Determine the [x, y] coordinate at the center of the cell enclosing the given text.  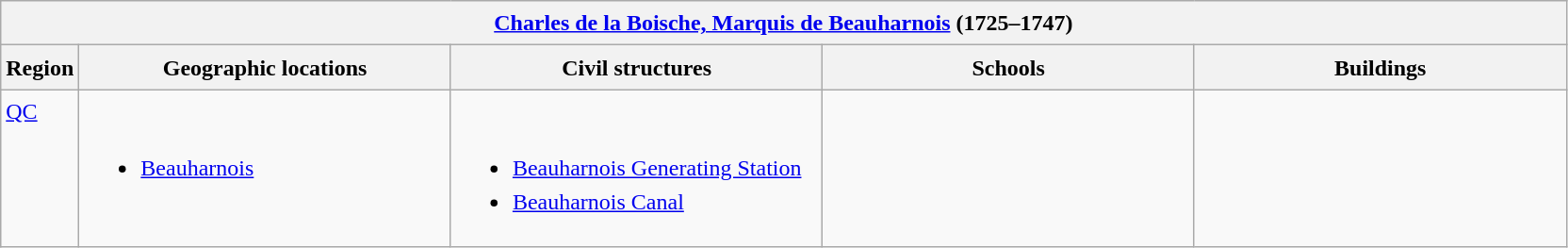
Charles de la Boische, Marquis de Beauharnois (1725–1747) [784, 23]
Schools [1008, 68]
Beauharnois [266, 168]
Beauharnois Generating StationBeauharnois Canal [637, 168]
Region [40, 68]
QC [40, 168]
Civil structures [637, 68]
Geographic locations [266, 68]
Buildings [1380, 68]
